Find where the given text appears and provide that cell's center as [x, y] coordinate. 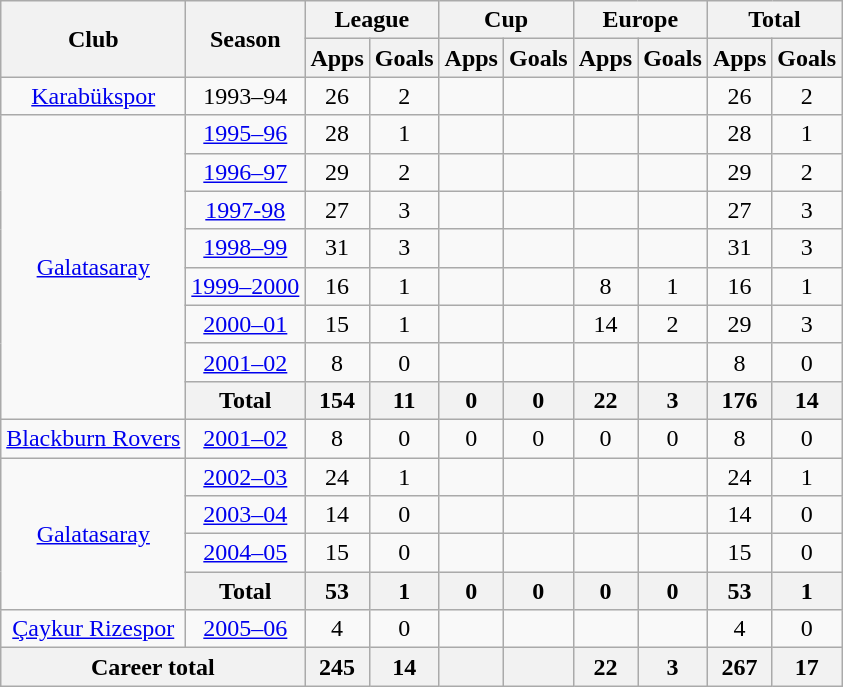
154 [337, 400]
176 [739, 400]
1998–99 [246, 248]
Career total [153, 667]
1993–94 [246, 96]
Club [94, 39]
Season [246, 39]
Karabükspor [94, 96]
2004–05 [246, 553]
1997-98 [246, 210]
2000–01 [246, 324]
1996–97 [246, 172]
Europe [640, 20]
1999–2000 [246, 286]
17 [807, 667]
267 [739, 667]
2003–04 [246, 515]
2002–03 [246, 477]
Cup [506, 20]
League [372, 20]
11 [404, 400]
Blackburn Rovers [94, 438]
245 [337, 667]
Çaykur Rizespor [94, 629]
2005–06 [246, 629]
1995–96 [246, 134]
